For the text-containing cell, return its midpoint in [X, Y] coordinate format. 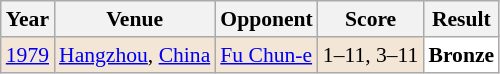
Fu Chun-e [266, 55]
Score [371, 19]
Hangzhou, China [134, 55]
1–11, 3–11 [371, 55]
Year [28, 19]
1979 [28, 55]
Opponent [266, 19]
Result [461, 19]
Bronze [461, 55]
Venue [134, 19]
